Output the (x, y) coordinate of the center of the cell containing the given text.  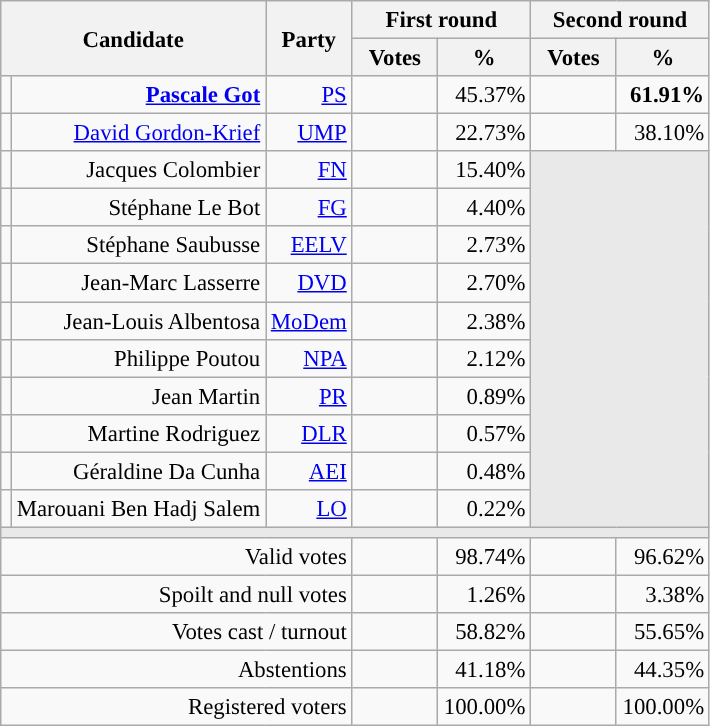
FN (310, 170)
Marouani Ben Hadj Salem (138, 509)
Valid votes (176, 557)
LO (310, 509)
Philippe Poutou (138, 358)
UMP (310, 133)
3.38% (662, 594)
Jean Martin (138, 396)
0.22% (484, 509)
NPA (310, 358)
45.37% (484, 95)
Party (310, 38)
2.70% (484, 283)
4.40% (484, 208)
David Gordon-Krief (138, 133)
Stéphane Saubusse (138, 245)
PR (310, 396)
Spoilt and null votes (176, 594)
Second round (620, 20)
44.35% (662, 670)
AEI (310, 471)
2.73% (484, 245)
MoDem (310, 321)
FG (310, 208)
0.57% (484, 433)
EELV (310, 245)
DVD (310, 283)
58.82% (484, 632)
15.40% (484, 170)
DLR (310, 433)
96.62% (662, 557)
98.74% (484, 557)
0.89% (484, 396)
38.10% (662, 133)
Pascale Got (138, 95)
Jacques Colombier (138, 170)
Jean-Louis Albentosa (138, 321)
Abstentions (176, 670)
55.65% (662, 632)
2.12% (484, 358)
Stéphane Le Bot (138, 208)
1.26% (484, 594)
First round (442, 20)
Candidate (134, 38)
2.38% (484, 321)
Jean-Marc Lasserre (138, 283)
PS (310, 95)
61.91% (662, 95)
Registered voters (176, 707)
41.18% (484, 670)
Votes cast / turnout (176, 632)
0.48% (484, 471)
Géraldine Da Cunha (138, 471)
Martine Rodriguez (138, 433)
22.73% (484, 133)
